For the text-containing cell, return its midpoint in (x, y) coordinate format. 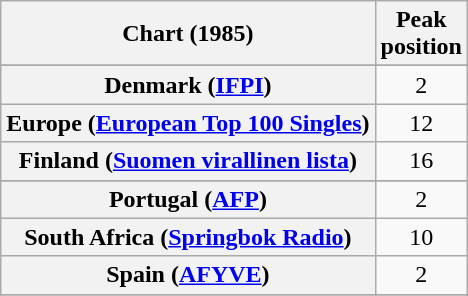
Peakposition (421, 34)
Spain (AFYVE) (188, 275)
South Africa (Springbok Radio) (188, 237)
Europe (European Top 100 Singles) (188, 123)
Portugal (AFP) (188, 199)
Finland (Suomen virallinen lista) (188, 161)
Chart (1985) (188, 34)
12 (421, 123)
Denmark (IFPI) (188, 85)
10 (421, 237)
16 (421, 161)
